Extract the (x, y) coordinate from the center of the cell holding the provided text.  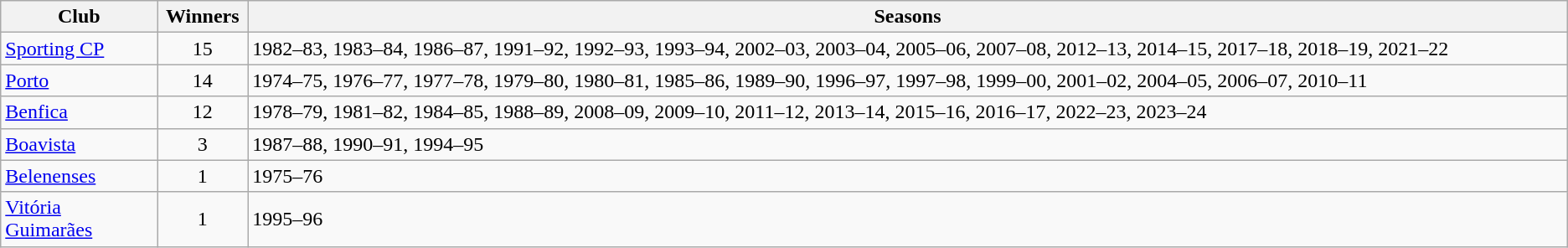
1975–76 (908, 176)
1982–83, 1983–84, 1986–87, 1991–92, 1992–93, 1993–94, 2002–03, 2003–04, 2005–06, 2007–08, 2012–13, 2014–15, 2017–18, 2018–19, 2021–22 (908, 49)
Vitória Guimarães (79, 220)
Belenenses (79, 176)
1974–75, 1976–77, 1977–78, 1979–80, 1980–81, 1985–86, 1989–90, 1996–97, 1997–98, 1999–00, 2001–02, 2004–05, 2006–07, 2010–11 (908, 80)
Benfica (79, 112)
1995–96 (908, 220)
Sporting CP (79, 49)
12 (203, 112)
Winners (203, 17)
Boavista (79, 144)
1978–79, 1981–82, 1984–85, 1988–89, 2008–09, 2009–10, 2011–12, 2013–14, 2015–16, 2016–17, 2022–23, 2023–24 (908, 112)
Club (79, 17)
1987–88, 1990–91, 1994–95 (908, 144)
Porto (79, 80)
Seasons (908, 17)
3 (203, 144)
14 (203, 80)
15 (203, 49)
